From the cell containing the given text, extract its center point as [x, y] coordinate. 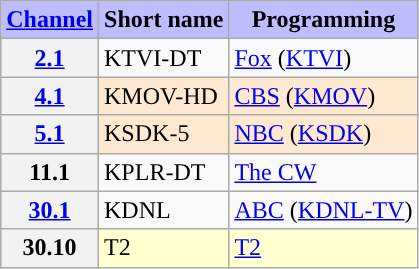
ABC (KDNL-TV) [324, 210]
Programming [324, 20]
KSDK-5 [164, 134]
Channel [50, 20]
NBC (KSDK) [324, 134]
Fox (KTVI) [324, 58]
CBS (KMOV) [324, 96]
5.1 [50, 134]
KTVI-DT [164, 58]
KMOV-HD [164, 96]
4.1 [50, 96]
11.1 [50, 172]
KDNL [164, 210]
Short name [164, 20]
KPLR-DT [164, 172]
30.1 [50, 210]
30.10 [50, 248]
The CW [324, 172]
2.1 [50, 58]
